Capture the cell that displays the provided text and extract its [x, y] central coordinate. 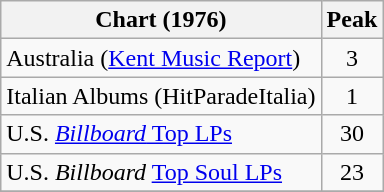
U.S. Billboard Top Soul LPs [161, 172]
23 [352, 172]
U.S. Billboard Top LPs [161, 134]
30 [352, 134]
3 [352, 58]
Peak [352, 20]
Italian Albums (HitParadeItalia) [161, 96]
1 [352, 96]
Chart (1976) [161, 20]
Australia (Kent Music Report) [161, 58]
